Locate the cell with the specified text and output its (x, y) center coordinate. 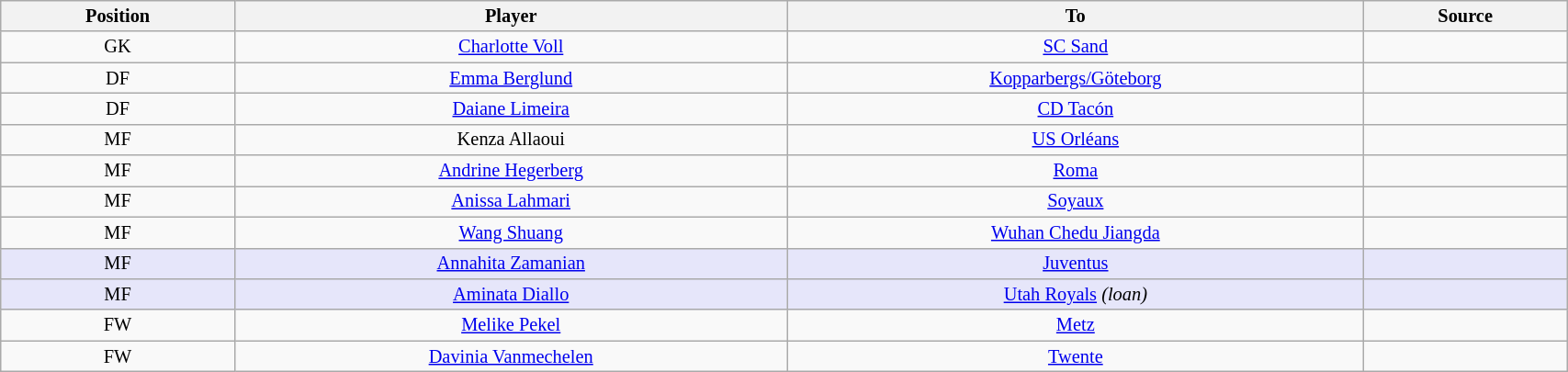
Source (1466, 16)
US Orléans (1076, 140)
Juventus (1076, 264)
Melike Pekel (511, 325)
Kenza Allaoui (511, 140)
Anissa Lahmari (511, 201)
Charlotte Voll (511, 47)
Kopparbergs/Göteborg (1076, 78)
Andrine Hegerberg (511, 171)
Aminata Diallo (511, 294)
Roma (1076, 171)
Position (118, 16)
Daiane Limeira (511, 108)
Annahita Zamanian (511, 264)
SC Sand (1076, 47)
Davinia Vanmechelen (511, 356)
Utah Royals (loan) (1076, 294)
CD Tacón (1076, 108)
Wang Shuang (511, 232)
Player (511, 16)
Soyaux (1076, 201)
Twente (1076, 356)
Emma Berglund (511, 78)
Metz (1076, 325)
GK (118, 47)
Wuhan Chedu Jiangda (1076, 232)
To (1076, 16)
